Detect which cell encompasses the target text, then output its [X, Y] center coordinate. 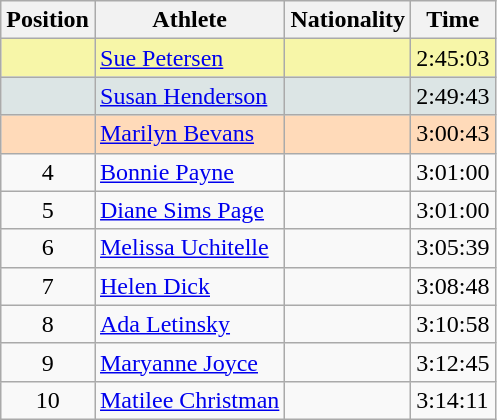
Diane Sims Page [189, 210]
Melissa Uchitelle [189, 248]
8 [48, 324]
Bonnie Payne [189, 172]
Helen Dick [189, 286]
Ada Letinsky [189, 324]
3:00:43 [453, 134]
Nationality [348, 20]
2:49:43 [453, 96]
3:08:48 [453, 286]
Matilee Christman [189, 400]
3:05:39 [453, 248]
10 [48, 400]
Time [453, 20]
4 [48, 172]
3:12:45 [453, 362]
Position [48, 20]
5 [48, 210]
Marilyn Bevans [189, 134]
Maryanne Joyce [189, 362]
9 [48, 362]
3:14:11 [453, 400]
7 [48, 286]
3:10:58 [453, 324]
6 [48, 248]
Susan Henderson [189, 96]
Athlete [189, 20]
Sue Petersen [189, 58]
2:45:03 [453, 58]
